Determine the (x, y) coordinate at the center of the cell enclosing the given text.  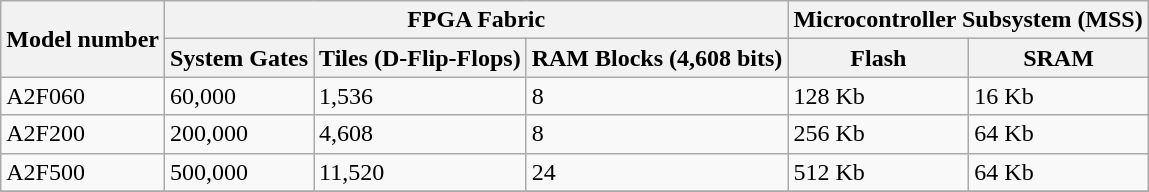
200,000 (238, 134)
500,000 (238, 172)
4,608 (420, 134)
Flash (878, 58)
128 Kb (878, 96)
256 Kb (878, 134)
Model number (83, 39)
1,536 (420, 96)
24 (657, 172)
A2F200 (83, 134)
Tiles (D-Flip-Flops) (420, 58)
FPGA Fabric (476, 20)
512 Kb (878, 172)
System Gates (238, 58)
RAM Blocks (4,608 bits) (657, 58)
Microcontroller Subsystem (MSS) (968, 20)
SRAM (1058, 58)
11,520 (420, 172)
A2F060 (83, 96)
16 Kb (1058, 96)
A2F500 (83, 172)
60,000 (238, 96)
